Provide the (X, Y) coordinate of the cell's center where the given text is located.  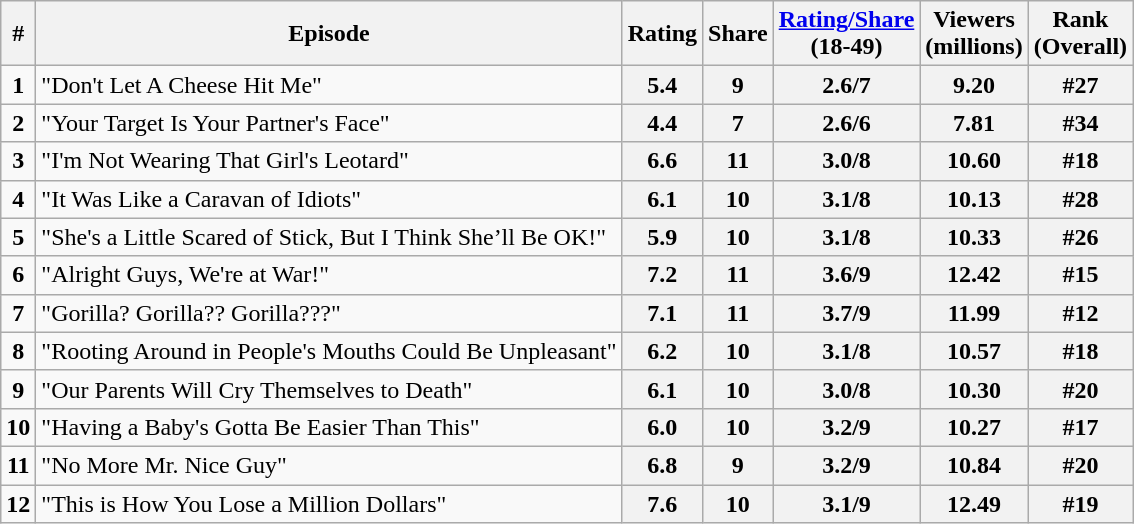
3.7/9 (846, 313)
"It Was Like a Caravan of Idiots" (329, 199)
#12 (1080, 313)
3.6/9 (846, 275)
10.13 (974, 199)
6.0 (662, 427)
"Having a Baby's Gotta Be Easier Than This" (329, 427)
"She's a Little Scared of Stick, But I Think She’ll Be OK!" (329, 237)
7.2 (662, 275)
Episode (329, 34)
10.57 (974, 351)
#26 (1080, 237)
"Alright Guys, We're at War!" (329, 275)
#17 (1080, 427)
6 (18, 275)
5.9 (662, 237)
2.6/6 (846, 123)
"Our Parents Will Cry Themselves to Death" (329, 389)
8 (18, 351)
"No More Mr. Nice Guy" (329, 465)
10.33 (974, 237)
9.20 (974, 85)
#28 (1080, 199)
7.1 (662, 313)
10.30 (974, 389)
3.1/9 (846, 503)
"Don't Let A Cheese Hit Me" (329, 85)
12.42 (974, 275)
4.4 (662, 123)
5.4 (662, 85)
6.8 (662, 465)
10.27 (974, 427)
Viewers(millions) (974, 34)
12 (18, 503)
"Gorilla? Gorilla?? Gorilla???" (329, 313)
5 (18, 237)
Rank(Overall) (1080, 34)
"Rooting Around in People's Mouths Could Be Unpleasant" (329, 351)
#27 (1080, 85)
1 (18, 85)
2.6/7 (846, 85)
#34 (1080, 123)
12.49 (974, 503)
#19 (1080, 503)
"This is How You Lose a Million Dollars" (329, 503)
Rating (662, 34)
#15 (1080, 275)
"Your Target Is Your Partner's Face" (329, 123)
# (18, 34)
10.84 (974, 465)
7.6 (662, 503)
Share (738, 34)
4 (18, 199)
2 (18, 123)
11.99 (974, 313)
6.6 (662, 161)
"I'm Not Wearing That Girl's Leotard" (329, 161)
7.81 (974, 123)
6.2 (662, 351)
Rating/Share(18-49) (846, 34)
3 (18, 161)
10.60 (974, 161)
